Determine the (X, Y) coordinate at the center of the cell enclosing the given text.  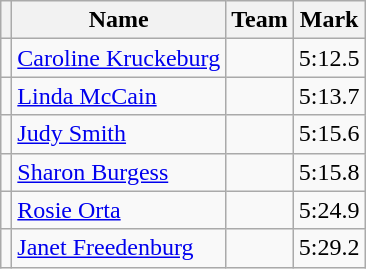
Janet Freedenburg (119, 248)
5:12.5 (329, 58)
5:29.2 (329, 248)
5:15.6 (329, 134)
5:15.8 (329, 172)
Judy Smith (119, 134)
Team (260, 20)
5:13.7 (329, 96)
Sharon Burgess (119, 172)
Rosie Orta (119, 210)
Caroline Kruckeburg (119, 58)
Linda McCain (119, 96)
Mark (329, 20)
5:24.9 (329, 210)
Name (119, 20)
